Output the (x, y) coordinate of the center of the cell containing the given text.  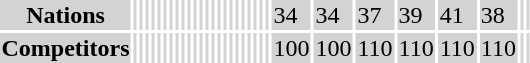
41 (457, 15)
37 (375, 15)
39 (416, 15)
Competitors (66, 48)
Nations (66, 15)
38 (498, 15)
